Pinpoint the cell where the given text exists, returning its (X, Y) midpoint coordinate. 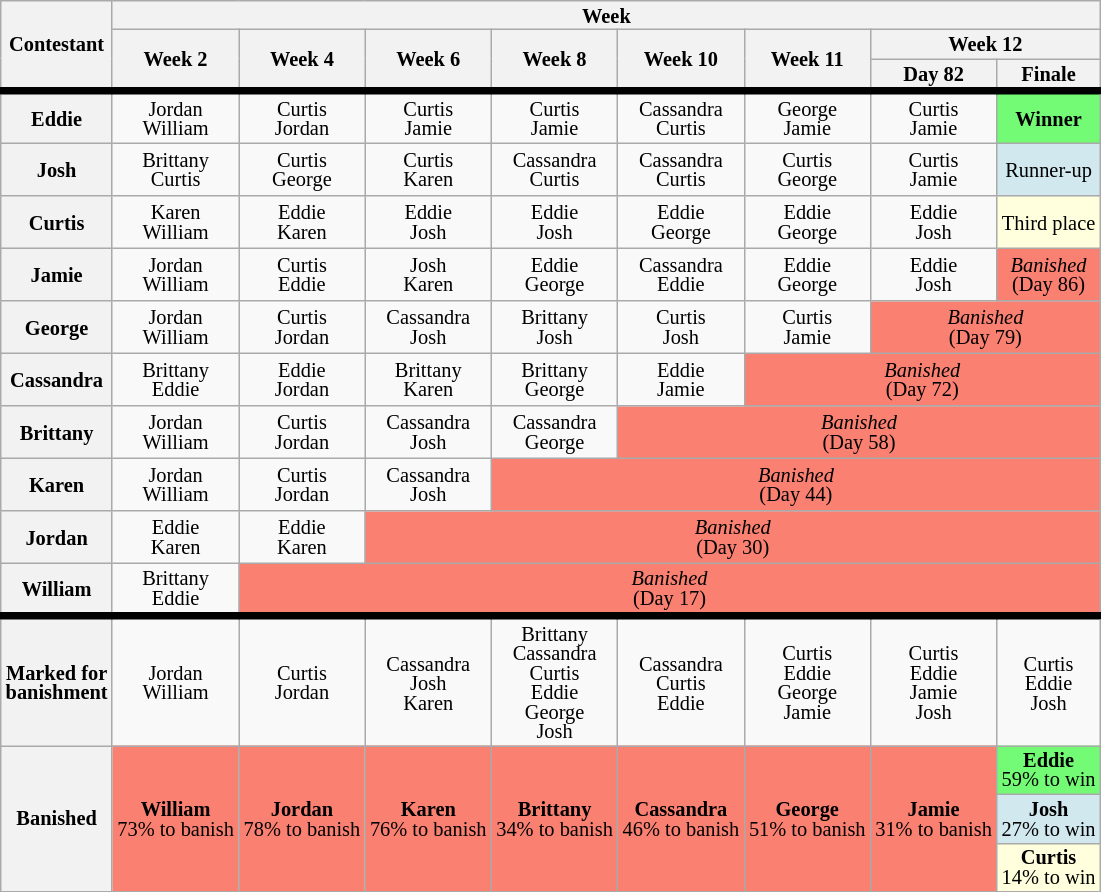
Marked forbanishment (57, 681)
Third place (1049, 222)
Banished(Day 79) (985, 327)
Jordan (57, 537)
CassandraEddie (681, 274)
BrittanyCassandraCurtisEddieGeorgeJosh (554, 681)
Banished(Day 72) (922, 379)
Eddie (57, 117)
BrittanyJosh (554, 327)
Josh27% to win (1049, 818)
Jordan78% to banish (302, 818)
CurtisEddieJosh (1049, 681)
George (57, 327)
William73% to banish (175, 818)
Week 12 (985, 44)
Banished(Day 44) (796, 484)
Banished(Day 58) (860, 432)
William (57, 589)
Cassandra (57, 379)
Brittany34% to banish (554, 818)
Banished (57, 818)
CassandraCurtisEddie (681, 681)
CurtisEddieGeorgeJamie (807, 681)
Josh (57, 169)
George51% to banish (807, 818)
Week (606, 14)
Day 82 (933, 75)
BrittanyKaren (428, 379)
EddieJamie (681, 379)
JoshKaren (428, 274)
Week 11 (807, 60)
Week 4 (302, 60)
Jamie (57, 274)
Finale (1049, 75)
Jamie31% to banish (933, 818)
Banished(Day 17) (670, 589)
CurtisKaren (428, 169)
CurtisEddieJamieJosh (933, 681)
Week 10 (681, 60)
Eddie59% to win (1049, 770)
BrittanyGeorge (554, 379)
EddieJordan (302, 379)
Contestant (57, 45)
KarenWilliam (175, 222)
BrittanyCurtis (175, 169)
Brittany (57, 432)
Curtis14% to win (1049, 868)
CurtisJosh (681, 327)
CassandraJoshKaren (428, 681)
Week 2 (175, 60)
Banished(Day 30) (732, 537)
Karen76% to banish (428, 818)
Curtis (57, 222)
Runner-up (1049, 169)
GeorgeJamie (807, 117)
Week 6 (428, 60)
Winner (1049, 117)
Banished(Day 86) (1049, 274)
CassandraGeorge (554, 432)
Karen (57, 484)
CurtisEddie (302, 274)
Cassandra46% to banish (681, 818)
Week 8 (554, 60)
